Detect which cell encompasses the target text, then output its (X, Y) center coordinate. 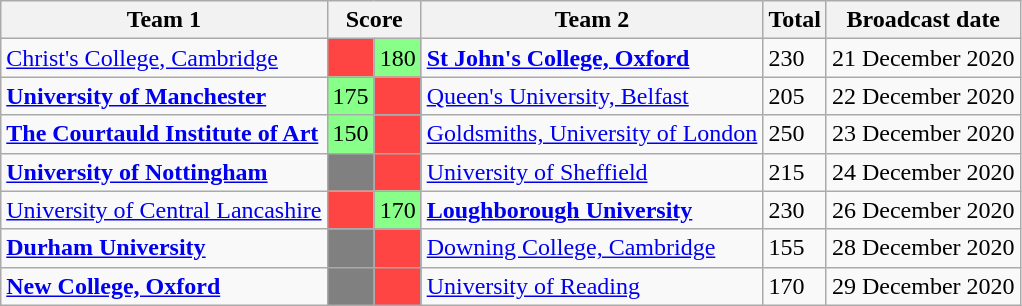
St John's College, Oxford (592, 58)
22 December 2020 (923, 96)
23 December 2020 (923, 134)
Loughborough University (592, 210)
University of Reading (592, 286)
Queen's University, Belfast (592, 96)
150 (350, 134)
Team 1 (164, 20)
Score (374, 20)
University of Nottingham (164, 172)
205 (795, 96)
180 (398, 58)
University of Sheffield (592, 172)
New College, Oxford (164, 286)
21 December 2020 (923, 58)
The Courtauld Institute of Art (164, 134)
Total (795, 20)
Christ's College, Cambridge (164, 58)
215 (795, 172)
University of Central Lancashire (164, 210)
175 (350, 96)
24 December 2020 (923, 172)
250 (795, 134)
29 December 2020 (923, 286)
Durham University (164, 248)
University of Manchester (164, 96)
Goldsmiths, University of London (592, 134)
Broadcast date (923, 20)
Team 2 (592, 20)
28 December 2020 (923, 248)
Downing College, Cambridge (592, 248)
155 (795, 248)
26 December 2020 (923, 210)
